Find where the given text appears and provide that cell's center as [x, y] coordinate. 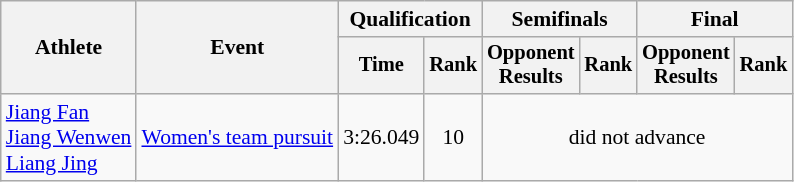
Jiang FanJiang WenwenLiang Jing [69, 138]
10 [453, 138]
Time [381, 66]
Semifinals [560, 19]
3:26.049 [381, 138]
Athlete [69, 48]
Final [714, 19]
Qualification [410, 19]
Event [237, 48]
Women's team pursuit [237, 138]
did not advance [637, 138]
